From the cell containing the given text, extract its center point as [X, Y] coordinate. 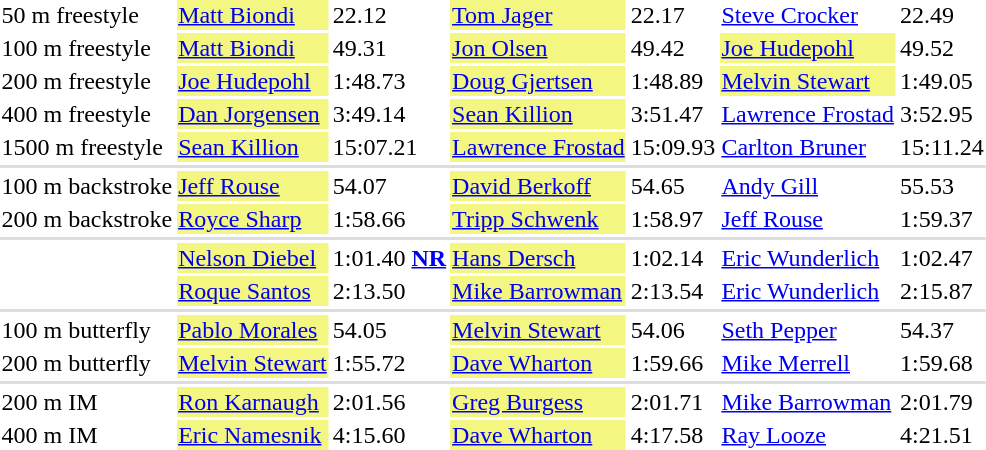
49.52 [942, 48]
200 m IM [87, 402]
100 m backstroke [87, 186]
54.07 [389, 186]
2:01.71 [673, 402]
Greg Burgess [539, 402]
54.06 [673, 330]
1:01.40 NR [389, 258]
1:02.47 [942, 258]
Steve Crocker [808, 15]
400 m freestyle [87, 114]
1:59.68 [942, 363]
22.12 [389, 15]
4:17.58 [673, 435]
Tom Jager [539, 15]
Pablo Morales [253, 330]
1:59.37 [942, 219]
1:59.66 [673, 363]
15:11.24 [942, 147]
100 m butterfly [87, 330]
Dan Jorgensen [253, 114]
1:58.66 [389, 219]
Roque Santos [253, 291]
4:15.60 [389, 435]
1:58.97 [673, 219]
3:49.14 [389, 114]
22.17 [673, 15]
200 m freestyle [87, 81]
Seth Pepper [808, 330]
50 m freestyle [87, 15]
Royce Sharp [253, 219]
1:49.05 [942, 81]
3:52.95 [942, 114]
15:07.21 [389, 147]
Carlton Bruner [808, 147]
54.05 [389, 330]
2:13.54 [673, 291]
Ron Karnaugh [253, 402]
Ray Looze [808, 435]
1:55.72 [389, 363]
1:02.14 [673, 258]
3:51.47 [673, 114]
1:48.89 [673, 81]
22.49 [942, 15]
54.37 [942, 330]
Doug Gjertsen [539, 81]
4:21.51 [942, 435]
15:09.93 [673, 147]
400 m IM [87, 435]
1500 m freestyle [87, 147]
200 m butterfly [87, 363]
2:13.50 [389, 291]
2:15.87 [942, 291]
2:01.56 [389, 402]
Nelson Diebel [253, 258]
200 m backstroke [87, 219]
Jon Olsen [539, 48]
100 m freestyle [87, 48]
Eric Namesnik [253, 435]
David Berkoff [539, 186]
55.53 [942, 186]
Andy Gill [808, 186]
Tripp Schwenk [539, 219]
54.65 [673, 186]
49.42 [673, 48]
2:01.79 [942, 402]
1:48.73 [389, 81]
Mike Merrell [808, 363]
Hans Dersch [539, 258]
49.31 [389, 48]
